Locate the cell with the specified text and output its (X, Y) center coordinate. 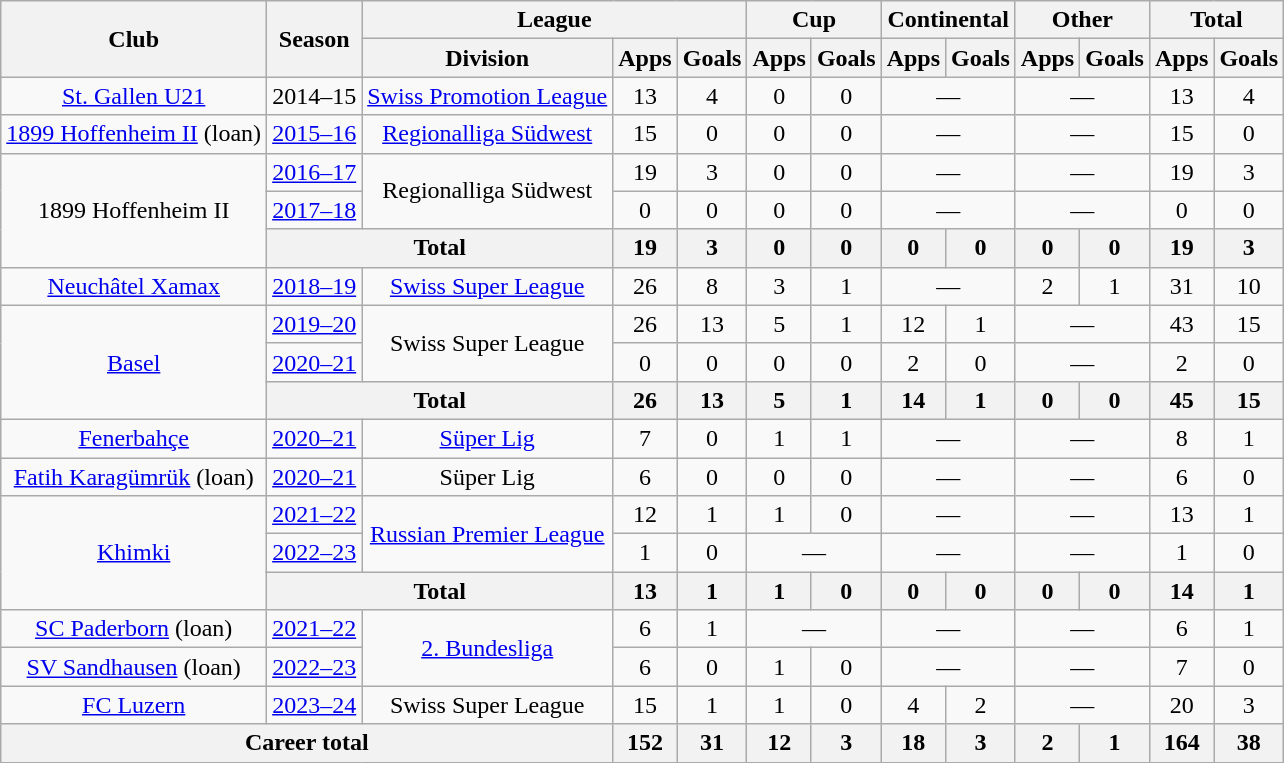
18 (913, 743)
Other (1082, 20)
43 (1181, 324)
Basel (134, 362)
20 (1181, 705)
2015–16 (314, 134)
FC Luzern (134, 705)
Cup (814, 20)
2018–19 (314, 286)
Neuchâtel Xamax (134, 286)
Club (134, 39)
Fatih Karagümrük (loan) (134, 477)
League (554, 20)
Career total (307, 743)
2014–15 (314, 96)
SV Sandhausen (loan) (134, 667)
45 (1181, 400)
2017–18 (314, 210)
Fenerbahçe (134, 438)
10 (1249, 286)
Khimki (134, 553)
2023–24 (314, 705)
Division (488, 58)
St. Gallen U21 (134, 96)
164 (1181, 743)
Russian Premier League (488, 534)
1899 Hoffenheim II (loan) (134, 134)
38 (1249, 743)
Season (314, 39)
152 (645, 743)
1899 Hoffenheim II (134, 210)
SC Paderborn (loan) (134, 629)
2016–17 (314, 172)
2. Bundesliga (488, 648)
Continental (948, 20)
2019–20 (314, 324)
Swiss Promotion League (488, 96)
